Capture the cell that displays the provided text and extract its [x, y] central coordinate. 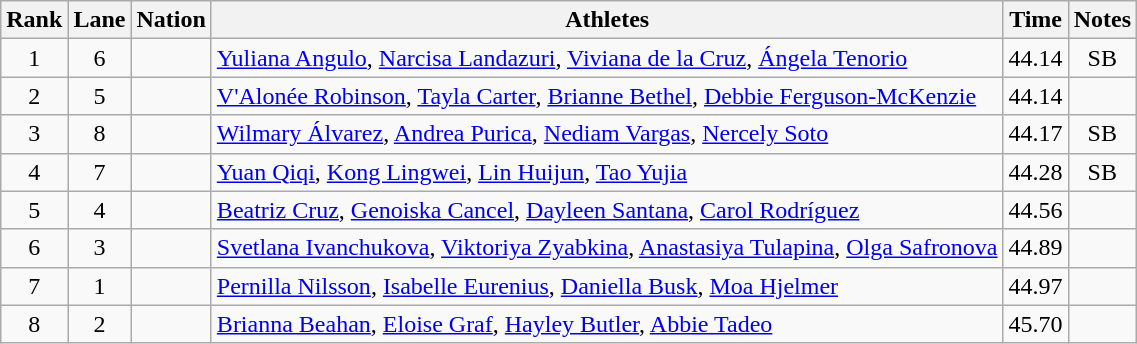
Rank [34, 20]
Nation [171, 20]
Yuliana Angulo, Narcisa Landazuri, Viviana de la Cruz, Ángela Tenorio [607, 58]
Time [1036, 20]
Notes [1102, 20]
Brianna Beahan, Eloise Graf, Hayley Butler, Abbie Tadeo [607, 324]
Beatriz Cruz, Genoiska Cancel, Dayleen Santana, Carol Rodríguez [607, 210]
Pernilla Nilsson, Isabelle Eurenius, Daniella Busk, Moa Hjelmer [607, 286]
V'Alonée Robinson, Tayla Carter, Brianne Bethel, Debbie Ferguson-McKenzie [607, 96]
44.56 [1036, 210]
44.28 [1036, 172]
44.97 [1036, 286]
Athletes [607, 20]
45.70 [1036, 324]
44.17 [1036, 134]
Wilmary Álvarez, Andrea Purica, Nediam Vargas, Nercely Soto [607, 134]
Yuan Qiqi, Kong Lingwei, Lin Huijun, Tao Yujia [607, 172]
44.89 [1036, 248]
Svetlana Ivanchukova, Viktoriya Zyabkina, Anastasiya Tulapina, Olga Safronova [607, 248]
Lane [100, 20]
